Return the [x, y] coordinate for the center point of the cell that contains the specified text.  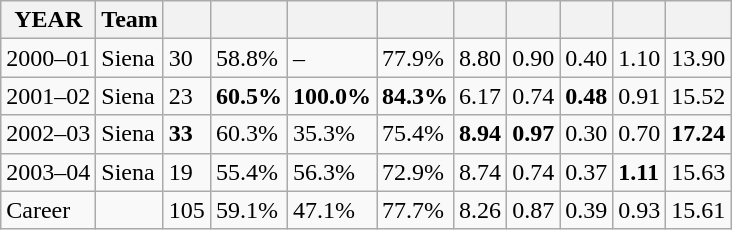
0.39 [586, 210]
77.9% [416, 58]
0.70 [640, 134]
15.61 [698, 210]
2003–04 [48, 172]
55.4% [248, 172]
8.26 [480, 210]
2000–01 [48, 58]
72.9% [416, 172]
0.87 [534, 210]
105 [186, 210]
0.48 [586, 96]
8.74 [480, 172]
0.37 [586, 172]
47.1% [332, 210]
30 [186, 58]
6.17 [480, 96]
100.0% [332, 96]
0.90 [534, 58]
0.93 [640, 210]
8.94 [480, 134]
YEAR [48, 20]
56.3% [332, 172]
59.1% [248, 210]
23 [186, 96]
0.40 [586, 58]
58.8% [248, 58]
Team [130, 20]
Career [48, 210]
0.30 [586, 134]
75.4% [416, 134]
15.63 [698, 172]
2001–02 [48, 96]
77.7% [416, 210]
60.5% [248, 96]
2002–03 [48, 134]
1.10 [640, 58]
15.52 [698, 96]
– [332, 58]
60.3% [248, 134]
19 [186, 172]
13.90 [698, 58]
35.3% [332, 134]
8.80 [480, 58]
33 [186, 134]
0.91 [640, 96]
84.3% [416, 96]
17.24 [698, 134]
1.11 [640, 172]
0.97 [534, 134]
